Output the (X, Y) coordinate of the center of the cell containing the given text.  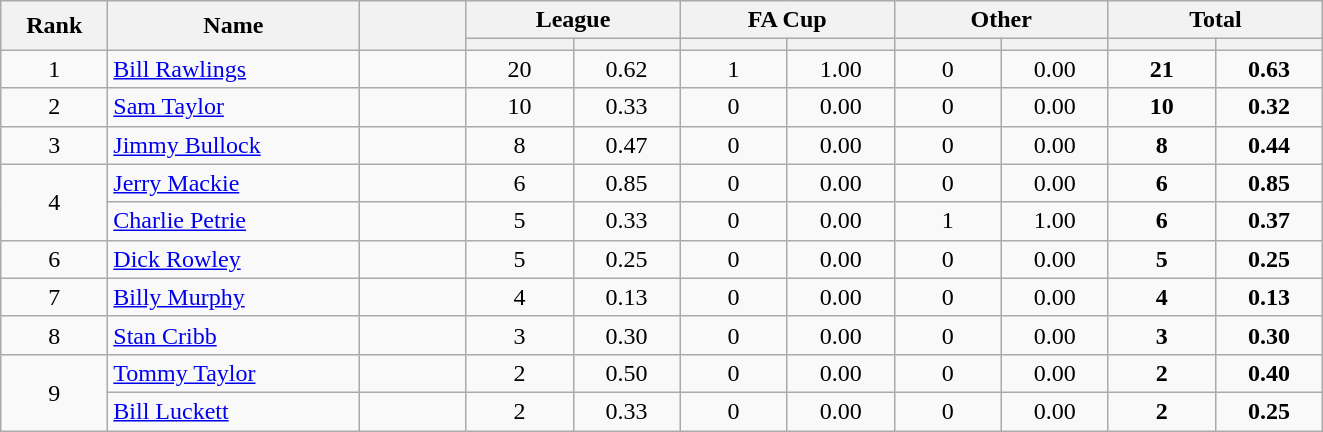
Other (1001, 20)
Stan Cribb (234, 335)
0.47 (626, 145)
0.32 (1268, 107)
FA Cup (787, 20)
Name (234, 26)
9 (54, 392)
20 (520, 69)
0.50 (626, 373)
Sam Taylor (234, 107)
0.63 (1268, 69)
0.62 (626, 69)
7 (54, 297)
0.44 (1268, 145)
Jerry Mackie (234, 183)
Bill Luckett (234, 411)
Jimmy Bullock (234, 145)
0.37 (1268, 221)
Dick Rowley (234, 259)
0.40 (1268, 373)
Rank (54, 26)
Bill Rawlings (234, 69)
League (573, 20)
Total (1215, 20)
21 (1162, 69)
Charlie Petrie (234, 221)
Billy Murphy (234, 297)
Tommy Taylor (234, 373)
